Return the (x, y) coordinate for the center point of the cell that contains the specified text.  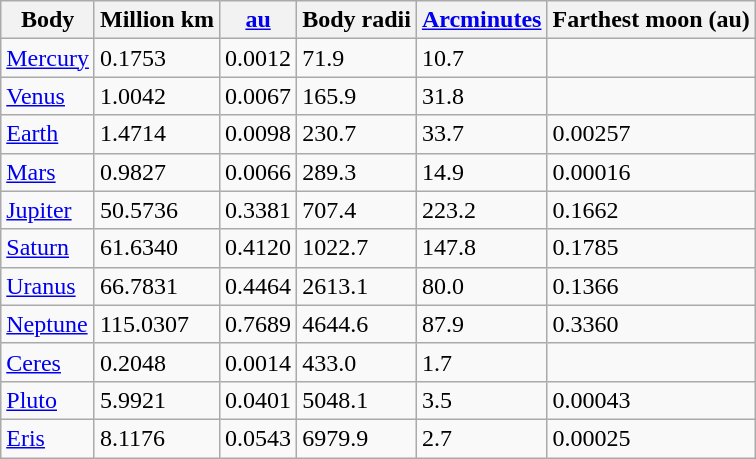
0.4120 (258, 248)
289.3 (357, 172)
Farthest moon (au) (651, 20)
Pluto (48, 400)
Arcminutes (482, 20)
Mars (48, 172)
0.0014 (258, 362)
Uranus (48, 286)
4644.6 (357, 324)
0.7689 (258, 324)
707.4 (357, 210)
0.1753 (156, 58)
223.2 (482, 210)
5.9921 (156, 400)
0.1366 (651, 286)
31.8 (482, 96)
33.7 (482, 134)
61.6340 (156, 248)
50.5736 (156, 210)
0.3360 (651, 324)
80.0 (482, 286)
230.7 (357, 134)
1.4714 (156, 134)
165.9 (357, 96)
14.9 (482, 172)
3.5 (482, 400)
2613.1 (357, 286)
0.1662 (651, 210)
71.9 (357, 58)
1.7 (482, 362)
Eris (48, 438)
433.0 (357, 362)
Million km (156, 20)
6979.9 (357, 438)
Saturn (48, 248)
2.7 (482, 438)
0.0098 (258, 134)
115.0307 (156, 324)
0.1785 (651, 248)
Mercury (48, 58)
10.7 (482, 58)
0.3381 (258, 210)
0.0066 (258, 172)
0.00043 (651, 400)
Jupiter (48, 210)
0.9827 (156, 172)
0.0401 (258, 400)
0.00016 (651, 172)
Body radii (357, 20)
au (258, 20)
5048.1 (357, 400)
8.1176 (156, 438)
0.2048 (156, 362)
0.00257 (651, 134)
Earth (48, 134)
1022.7 (357, 248)
0.00025 (651, 438)
0.4464 (258, 286)
0.0012 (258, 58)
66.7831 (156, 286)
0.0543 (258, 438)
Body (48, 20)
147.8 (482, 248)
87.9 (482, 324)
0.0067 (258, 96)
Venus (48, 96)
Ceres (48, 362)
Neptune (48, 324)
1.0042 (156, 96)
